Identify which cell holds the provided text, then report its [x, y] central coordinate. 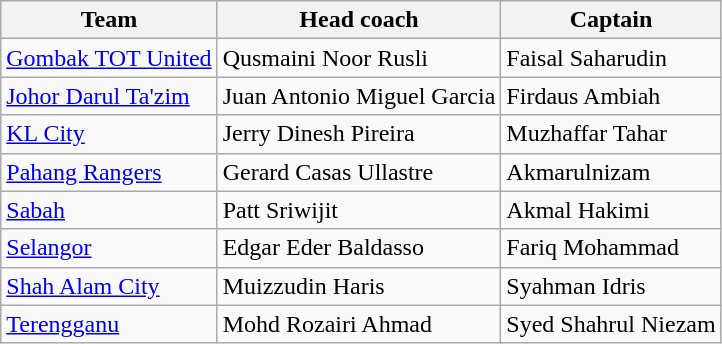
Syed Shahrul Niezam [611, 324]
KL City [109, 134]
Gerard Casas Ullastre [359, 172]
Gombak TOT United [109, 58]
Sabah [109, 210]
Captain [611, 20]
Firdaus Ambiah [611, 96]
Muizzudin Haris [359, 286]
Akmarulnizam [611, 172]
Edgar Eder Baldasso [359, 248]
Patt Sriwijit [359, 210]
Selangor [109, 248]
Juan Antonio Miguel Garcia [359, 96]
Faisal Saharudin [611, 58]
Head coach [359, 20]
Team [109, 20]
Syahman Idris [611, 286]
Terengganu [109, 324]
Jerry Dinesh Pireira [359, 134]
Johor Darul Ta'zim [109, 96]
Pahang Rangers [109, 172]
Akmal Hakimi [611, 210]
Mohd Rozairi Ahmad [359, 324]
Muzhaffar Tahar [611, 134]
Qusmaini Noor Rusli [359, 58]
Shah Alam City [109, 286]
Fariq Mohammad [611, 248]
